Determine the [x, y] coordinate at the center of the cell enclosing the given text.  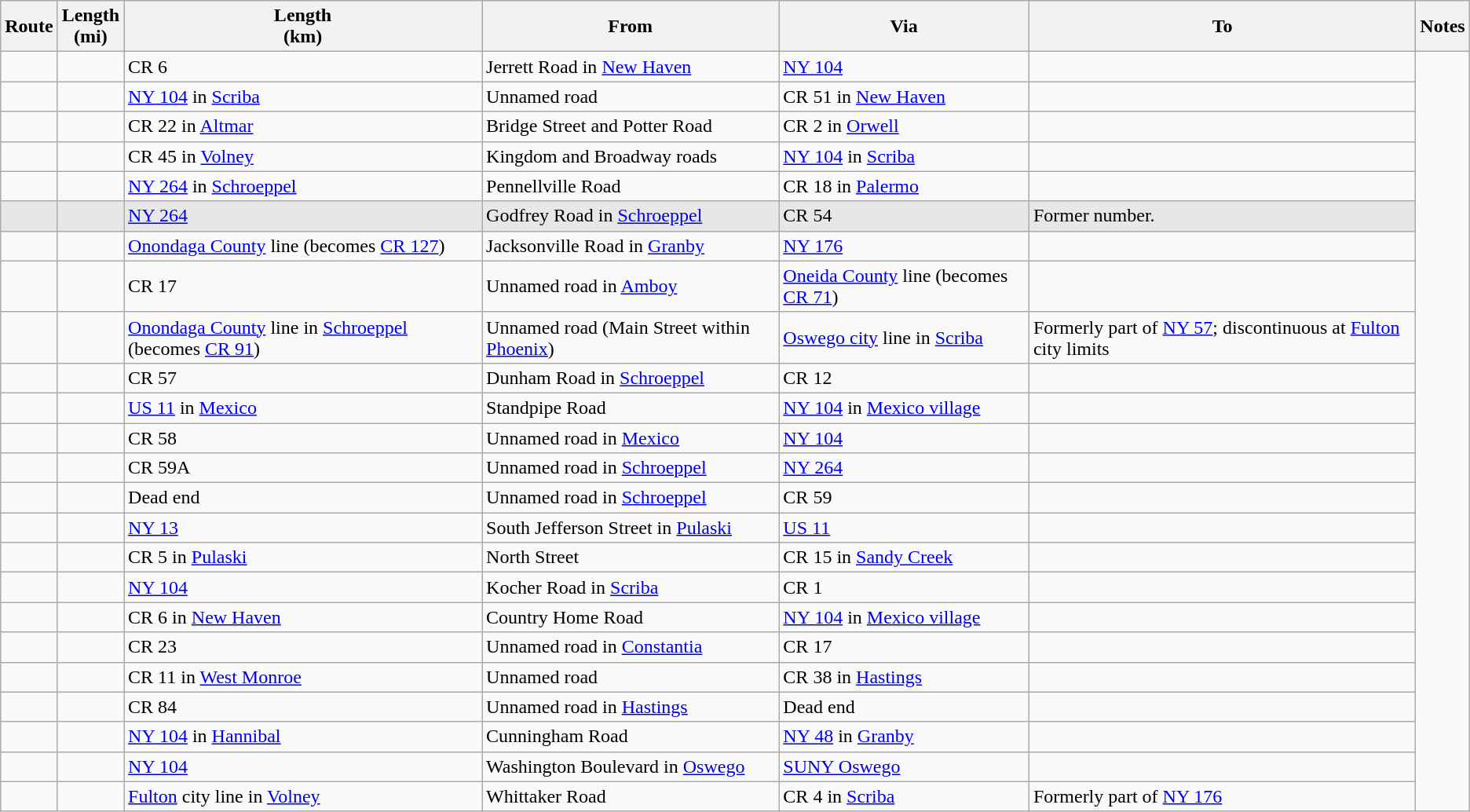
Bridge Street and Potter Road [631, 126]
Formerly part of NY 176 [1222, 796]
Unnamed road in Amboy [631, 286]
Jerrett Road in New Haven [631, 67]
US 11 in Mexico [303, 408]
CR 58 [303, 437]
Country Home Road [631, 617]
Standpipe Road [631, 408]
SUNY Oswego [905, 766]
Unnamed road (Main Street within Phoenix) [631, 338]
CR 6 in New Haven [303, 617]
CR 45 in Volney [303, 156]
CR 38 in Hastings [905, 677]
To [1222, 27]
Kocher Road in Scriba [631, 587]
Via [905, 27]
Length(km) [303, 27]
CR 11 in West Monroe [303, 677]
CR 54 [905, 216]
NY 104 in Hannibal [303, 737]
Whittaker Road [631, 796]
Onondaga County line in Schroeppel (becomes CR 91) [303, 338]
Jacksonville Road in Granby [631, 246]
Oneida County line (becomes CR 71) [905, 286]
Washington Boulevard in Oswego [631, 766]
Pennellville Road [631, 186]
North Street [631, 558]
Unnamed road in Constantia [631, 647]
CR 12 [905, 378]
Route [29, 27]
Dunham Road in Schroeppel [631, 378]
CR 23 [303, 647]
Oswego city line in Scriba [905, 338]
NY 13 [303, 528]
CR 84 [303, 707]
Former number. [1222, 216]
CR 4 in Scriba [905, 796]
From [631, 27]
CR 2 in Orwell [905, 126]
CR 1 [905, 587]
CR 59 [905, 498]
CR 6 [303, 67]
Unnamed road in Mexico [631, 437]
CR 18 in Palermo [905, 186]
NY 48 in Granby [905, 737]
Length(mi) [90, 27]
CR 57 [303, 378]
Fulton city line in Volney [303, 796]
CR 59A [303, 468]
Formerly part of NY 57; discontinuous at Fulton city limits [1222, 338]
South Jefferson Street in Pulaski [631, 528]
Cunningham Road [631, 737]
CR 51 in New Haven [905, 97]
CR 5 in Pulaski [303, 558]
NY 264 in Schroeppel [303, 186]
Notes [1443, 27]
Godfrey Road in Schroeppel [631, 216]
Unnamed road in Hastings [631, 707]
CR 22 in Altmar [303, 126]
Onondaga County line (becomes CR 127) [303, 246]
US 11 [905, 528]
Kingdom and Broadway roads [631, 156]
CR 15 in Sandy Creek [905, 558]
NY 176 [905, 246]
